For the text-containing cell, return its midpoint in (X, Y) coordinate format. 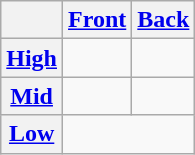
Mid (32, 96)
Back (164, 20)
High (32, 58)
Front (98, 20)
Low (32, 134)
